Provide the (X, Y) coordinate of the cell's center where the given text is located.  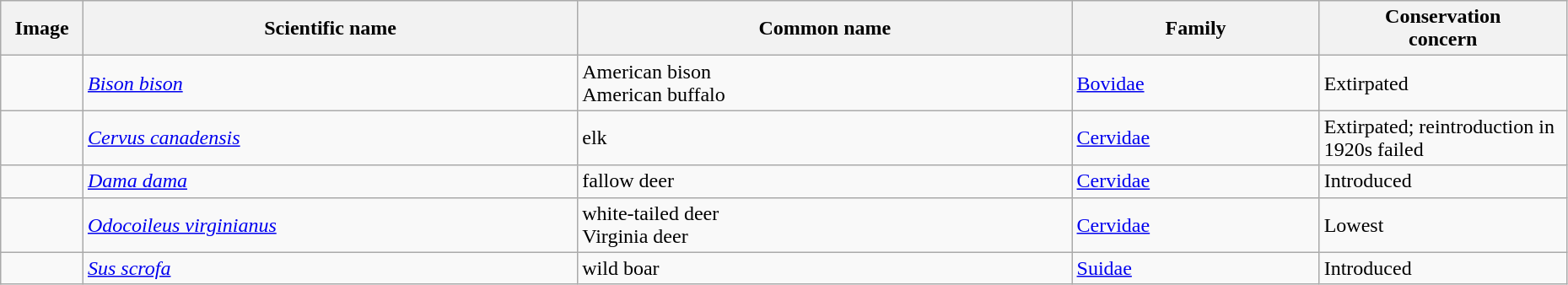
American bisonAmerican buffalo (825, 83)
Conservationconcern (1442, 29)
Bison bison (330, 83)
Common name (825, 29)
wild boar (825, 268)
Cervus canadensis (330, 138)
Dama dama (330, 181)
fallow deer (825, 181)
Scientific name (330, 29)
Family (1196, 29)
Image (42, 29)
elk (825, 138)
Extirpated; reintroduction in 1920s failed (1442, 138)
white-tailed deerVirginia deer (825, 224)
Bovidae (1196, 83)
Sus scrofa (330, 268)
Suidae (1196, 268)
Lowest (1442, 224)
Odocoileus virginianus (330, 224)
Extirpated (1442, 83)
